Capture the cell that displays the provided text and extract its [x, y] central coordinate. 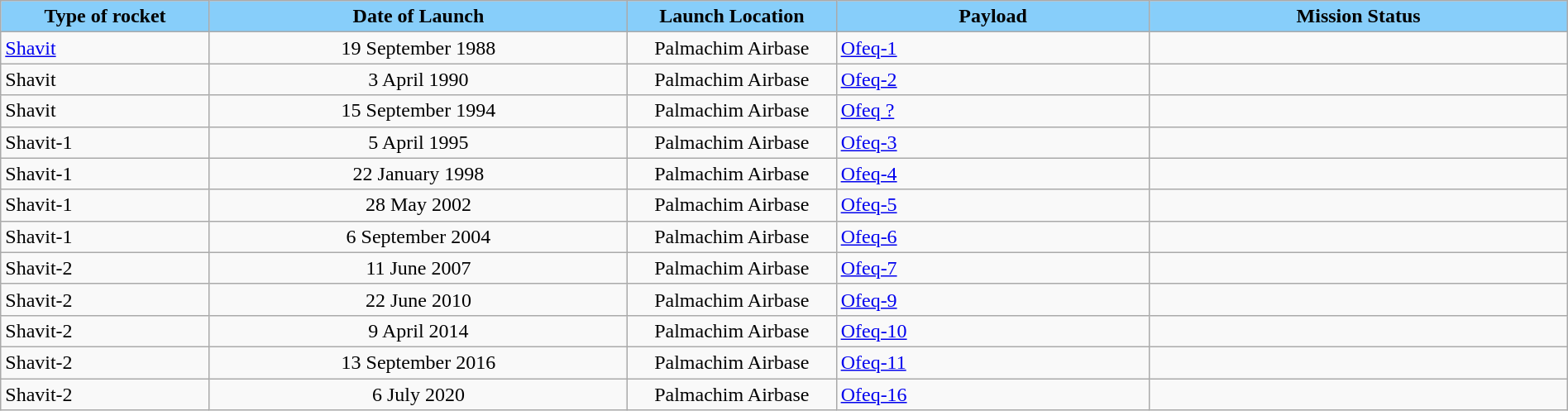
Ofeq-6 [992, 237]
Date of Launch [418, 17]
3 April 1990 [418, 79]
Launch Location [733, 17]
Ofeq-3 [992, 142]
22 June 2010 [418, 299]
Mission Status [1358, 17]
9 April 2014 [418, 331]
Ofeq ? [992, 111]
6 September 2004 [418, 237]
6 July 2020 [418, 394]
Ofeq-4 [992, 174]
Ofeq-2 [992, 79]
Ofeq-7 [992, 268]
Ofeq-1 [992, 48]
Ofeq-5 [992, 205]
28 May 2002 [418, 205]
15 September 1994 [418, 111]
Ofeq-16 [992, 394]
19 September 1988 [418, 48]
Ofeq-11 [992, 362]
5 April 1995 [418, 142]
Payload [992, 17]
22 January 1998 [418, 174]
13 September 2016 [418, 362]
Type of rocket [106, 17]
11 June 2007 [418, 268]
Ofeq-9 [992, 299]
Ofeq-10 [992, 331]
